For the text-containing cell, return its midpoint in [x, y] coordinate format. 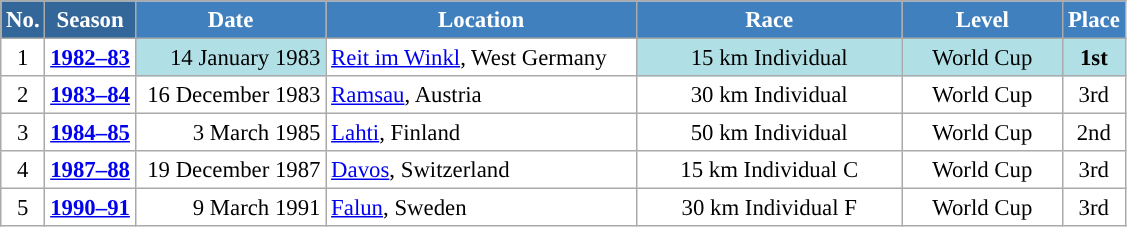
Level [982, 20]
2nd [1094, 133]
19 December 1987 [230, 170]
1984–85 [90, 133]
30 km Individual F [769, 208]
14 January 1983 [230, 58]
16 December 1983 [230, 95]
2 [23, 95]
15 km Individual C [769, 170]
1 [23, 58]
Season [90, 20]
Lahti, Finland [482, 133]
1983–84 [90, 95]
Place [1094, 20]
50 km Individual [769, 133]
1987–88 [90, 170]
4 [23, 170]
3 March 1985 [230, 133]
Location [482, 20]
Race [769, 20]
30 km Individual [769, 95]
Falun, Sweden [482, 208]
1990–91 [90, 208]
5 [23, 208]
15 km Individual [769, 58]
3 [23, 133]
Date [230, 20]
1982–83 [90, 58]
Reit im Winkl, West Germany [482, 58]
Ramsau, Austria [482, 95]
9 March 1991 [230, 208]
Davos, Switzerland [482, 170]
1st [1094, 58]
No. [23, 20]
